Capture the cell that displays the provided text and extract its [x, y] central coordinate. 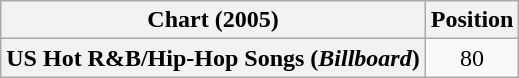
US Hot R&B/Hip-Hop Songs (Billboard) [213, 58]
80 [472, 58]
Chart (2005) [213, 20]
Position [472, 20]
